Return [X, Y] of the center of cell containing provided text 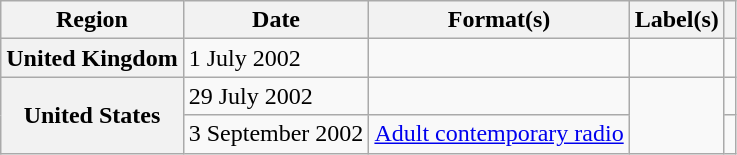
United Kingdom [92, 58]
United States [92, 115]
Format(s) [499, 20]
1 July 2002 [276, 58]
Date [276, 20]
Label(s) [676, 20]
Adult contemporary radio [499, 134]
3 September 2002 [276, 134]
Region [92, 20]
29 July 2002 [276, 96]
